Identify which cell holds the provided text, then report its [X, Y] central coordinate. 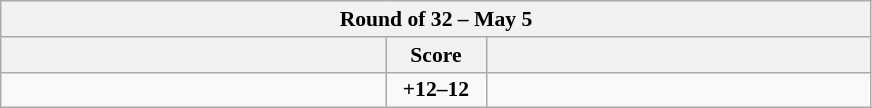
+12–12 [436, 90]
Score [436, 55]
Round of 32 – May 5 [436, 19]
